Scan for the cell matching the given text and deliver its (X, Y) coordinate at center. 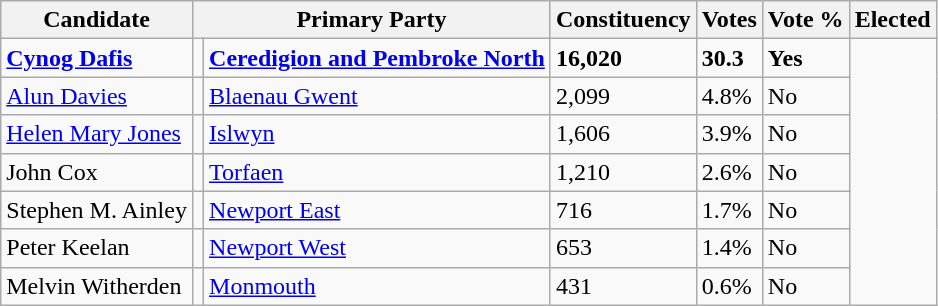
Alun Davies (97, 96)
John Cox (97, 172)
3.9% (729, 134)
Candidate (97, 20)
Helen Mary Jones (97, 134)
Torfaen (378, 172)
1,606 (623, 134)
Stephen M. Ainley (97, 210)
Ceredigion and Pembroke North (378, 58)
Yes (806, 58)
16,020 (623, 58)
Melvin Witherden (97, 286)
Elected (892, 20)
Primary Party (371, 20)
1,210 (623, 172)
Votes (729, 20)
Blaenau Gwent (378, 96)
Constituency (623, 20)
Monmouth (378, 286)
Newport West (378, 248)
Vote % (806, 20)
Peter Keelan (97, 248)
Islwyn (378, 134)
2,099 (623, 96)
2.6% (729, 172)
716 (623, 210)
653 (623, 248)
4.8% (729, 96)
431 (623, 286)
Cynog Dafis (97, 58)
30.3 (729, 58)
Newport East (378, 210)
0.6% (729, 286)
1.7% (729, 210)
1.4% (729, 248)
